Scan for the cell matching the given text and deliver its (X, Y) coordinate at center. 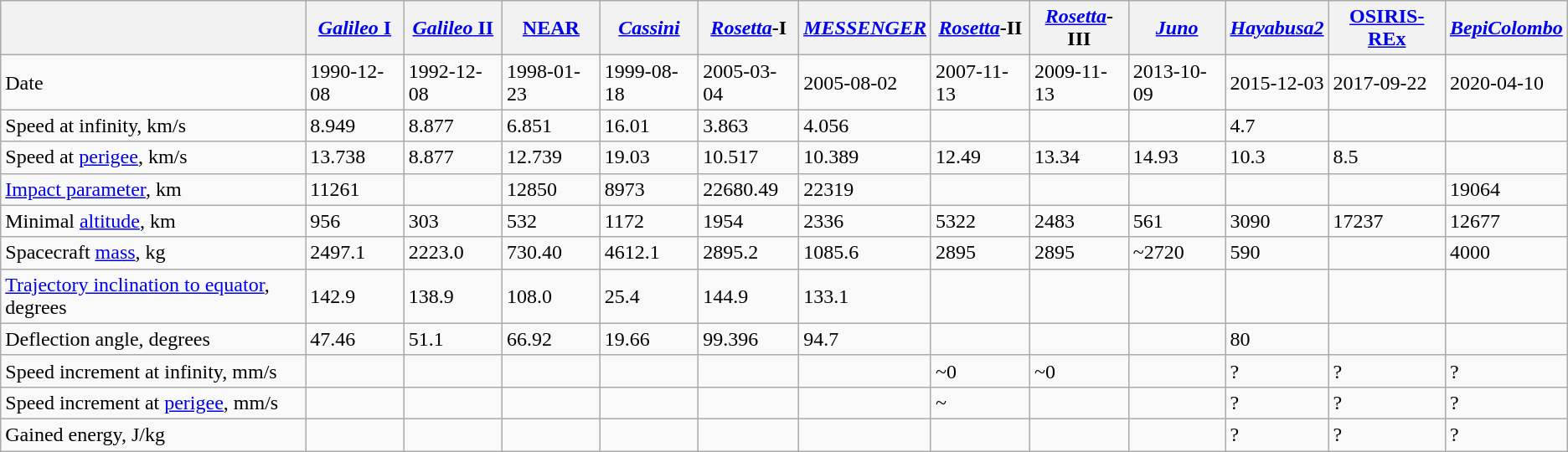
Spacecraft mass, kg (153, 253)
1990-12-08 (355, 82)
1992-12-08 (452, 82)
47.46 (355, 339)
1998-01-23 (551, 82)
2005-08-02 (865, 82)
19.66 (649, 339)
2009-11-13 (1079, 82)
Speed increment at infinity, mm/s (153, 371)
138.9 (452, 296)
4612.1 (649, 253)
19064 (1506, 189)
590 (1277, 253)
MESSENGER (865, 28)
303 (452, 221)
4.056 (865, 126)
4.7 (1277, 126)
1085.6 (865, 253)
2483 (1079, 221)
1954 (749, 221)
99.396 (749, 339)
6.851 (551, 126)
Deflection angle, degrees (153, 339)
8.949 (355, 126)
66.92 (551, 339)
Date (153, 82)
4000 (1506, 253)
12.739 (551, 157)
3.863 (749, 126)
19.03 (649, 157)
2336 (865, 221)
Galileo I (355, 28)
730.40 (551, 253)
5322 (980, 221)
BepiColombo (1506, 28)
8.5 (1387, 157)
12677 (1506, 221)
13.34 (1079, 157)
Juno (1177, 28)
1172 (649, 221)
532 (551, 221)
Rosetta-III (1079, 28)
12.49 (980, 157)
NEAR (551, 28)
Gained energy, J/kg (153, 434)
1999-08-18 (649, 82)
~2720 (1177, 253)
Rosetta-I (749, 28)
Galileo II (452, 28)
2017-09-22 (1387, 82)
Hayabusa2 (1277, 28)
Speed increment at perigee, mm/s (153, 403)
25.4 (649, 296)
11261 (355, 189)
10.3 (1277, 157)
13.738 (355, 157)
2007-11-13 (980, 82)
12850 (551, 189)
14.93 (1177, 157)
22319 (865, 189)
108.0 (551, 296)
~ (980, 403)
Speed at perigee, km/s (153, 157)
956 (355, 221)
8973 (649, 189)
2005-03-04 (749, 82)
2895.2 (749, 253)
51.1 (452, 339)
Cassini (649, 28)
10.389 (865, 157)
2015-12-03 (1277, 82)
Rosetta-II (980, 28)
Minimal altitude, km (153, 221)
22680.49 (749, 189)
Impact parameter, km (153, 189)
80 (1277, 339)
94.7 (865, 339)
OSIRIS-REx (1387, 28)
Speed at infinity, km/s (153, 126)
16.01 (649, 126)
Trajectory inclination to equator, degrees (153, 296)
142.9 (355, 296)
144.9 (749, 296)
2020-04-10 (1506, 82)
133.1 (865, 296)
2013-10-09 (1177, 82)
561 (1177, 221)
3090 (1277, 221)
17237 (1387, 221)
2223.0 (452, 253)
10.517 (749, 157)
2497.1 (355, 253)
